Locate the cell with the specified text and output its (X, Y) center coordinate. 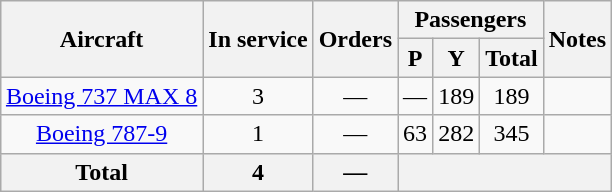
63 (416, 134)
Boeing 787-9 (101, 134)
Boeing 737 MAX 8 (101, 96)
282 (456, 134)
Orders (355, 39)
345 (512, 134)
Passengers (471, 20)
3 (258, 96)
4 (258, 172)
P (416, 58)
1 (258, 134)
Notes (577, 39)
In service (258, 39)
Y (456, 58)
Aircraft (101, 39)
